Pinpoint the cell where the given text exists, returning its [x, y] midpoint coordinate. 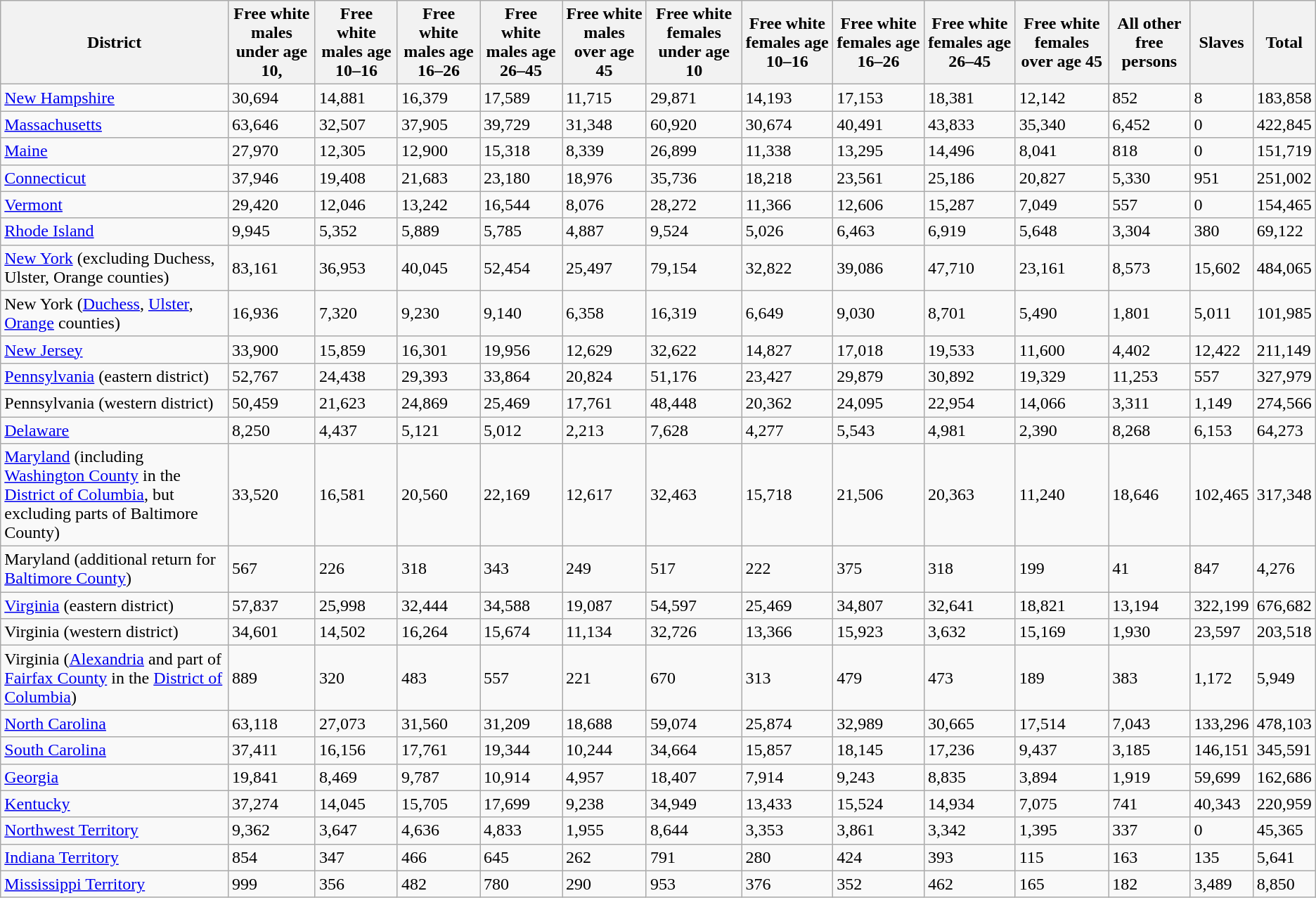
21,623 [356, 403]
10,914 [522, 777]
5,889 [439, 231]
14,934 [969, 804]
199 [1062, 570]
35,736 [694, 178]
343 [522, 570]
7,075 [1062, 804]
Free white females over age 45 [1062, 42]
7,320 [356, 314]
13,295 [879, 151]
All other free persons [1149, 42]
27,073 [356, 724]
41 [1149, 570]
4,437 [356, 430]
852 [1149, 98]
Virginia (eastern district) [115, 605]
645 [522, 857]
670 [694, 678]
18,145 [879, 750]
2,213 [605, 430]
27,970 [271, 151]
18,218 [787, 178]
8,644 [694, 830]
4,636 [439, 830]
47,710 [969, 267]
12,900 [439, 151]
17,514 [1062, 724]
133,296 [1222, 724]
16,301 [439, 349]
25,998 [356, 605]
203,518 [1284, 632]
478,103 [1284, 724]
Total [1284, 42]
14,827 [787, 349]
5,026 [787, 231]
15,287 [969, 205]
Slaves [1222, 42]
21,506 [879, 495]
280 [787, 857]
376 [787, 884]
59,074 [694, 724]
32,463 [694, 495]
16,156 [356, 750]
3,894 [1062, 777]
317,348 [1284, 495]
14,496 [969, 151]
Maryland (additional return for Baltimore County) [115, 570]
40,045 [439, 267]
21,683 [439, 178]
9,524 [694, 231]
3,647 [356, 830]
14,193 [787, 98]
7,043 [1149, 724]
356 [356, 884]
11,134 [605, 632]
23,161 [1062, 267]
14,502 [356, 632]
6,649 [787, 314]
28,272 [694, 205]
Mississippi Territory [115, 884]
9,238 [605, 804]
15,857 [787, 750]
11,600 [1062, 349]
101,985 [1284, 314]
20,824 [605, 376]
32,641 [969, 605]
5,121 [439, 430]
11,715 [605, 98]
Free white males age 16–26 [439, 42]
4,402 [1149, 349]
182 [1149, 884]
151,719 [1284, 151]
16,581 [356, 495]
383 [1149, 678]
741 [1149, 804]
60,920 [694, 124]
24,095 [879, 403]
14,066 [1062, 403]
20,827 [1062, 178]
19,344 [522, 750]
9,230 [439, 314]
791 [694, 857]
25,186 [969, 178]
37,274 [271, 804]
5,011 [1222, 314]
Free white males age 26–45 [522, 42]
8 [1222, 98]
23,597 [1222, 632]
45,365 [1284, 830]
16,544 [522, 205]
Kentucky [115, 804]
37,905 [439, 124]
466 [439, 857]
8,701 [969, 314]
19,408 [356, 178]
18,821 [1062, 605]
10,244 [605, 750]
North Carolina [115, 724]
5,490 [1062, 314]
1,801 [1149, 314]
12,142 [1062, 98]
59,699 [1222, 777]
818 [1149, 151]
135 [1222, 857]
290 [605, 884]
15,602 [1222, 267]
12,422 [1222, 349]
69,122 [1284, 231]
4,276 [1284, 570]
5,543 [879, 430]
64,273 [1284, 430]
32,989 [879, 724]
1,930 [1149, 632]
34,807 [879, 605]
347 [356, 857]
337 [1149, 830]
5,641 [1284, 857]
1,955 [605, 830]
31,560 [439, 724]
15,705 [439, 804]
8,835 [969, 777]
462 [969, 884]
Free white females age 10–16 [787, 42]
8,573 [1149, 267]
15,718 [787, 495]
165 [1062, 884]
163 [1149, 857]
6,153 [1222, 430]
345,591 [1284, 750]
847 [1222, 570]
3,342 [969, 830]
146,151 [1222, 750]
19,841 [271, 777]
32,622 [694, 349]
854 [271, 857]
8,076 [605, 205]
18,407 [694, 777]
951 [1222, 178]
20,560 [439, 495]
6,463 [879, 231]
251,002 [1284, 178]
37,946 [271, 178]
30,694 [271, 98]
Delaware [115, 430]
29,871 [694, 98]
1,919 [1149, 777]
4,981 [969, 430]
Free white females age 26–45 [969, 42]
7,914 [787, 777]
18,381 [969, 98]
17,018 [879, 349]
222 [787, 570]
Pennsylvania (western district) [115, 403]
6,452 [1149, 124]
20,363 [969, 495]
889 [271, 678]
313 [787, 678]
Virginia (Alexandria and part of Fairfax County in the District of Columbia) [115, 678]
3,304 [1149, 231]
12,046 [356, 205]
5,012 [522, 430]
3,489 [1222, 884]
189 [1062, 678]
4,887 [605, 231]
483 [439, 678]
New Hampshire [115, 98]
Vermont [115, 205]
12,617 [605, 495]
320 [356, 678]
9,140 [522, 314]
473 [969, 678]
34,949 [694, 804]
32,507 [356, 124]
12,305 [356, 151]
18,646 [1149, 495]
57,837 [271, 605]
4,833 [522, 830]
8,041 [1062, 151]
30,674 [787, 124]
40,343 [1222, 804]
15,674 [522, 632]
5,949 [1284, 678]
12,606 [879, 205]
183,858 [1284, 98]
Free white males age 10–16 [356, 42]
34,588 [522, 605]
29,420 [271, 205]
Connecticut [115, 178]
16,264 [439, 632]
1,149 [1222, 403]
37,411 [271, 750]
479 [879, 678]
30,665 [969, 724]
Free white males over age 45 [605, 42]
15,859 [356, 349]
9,945 [271, 231]
3,632 [969, 632]
50,459 [271, 403]
35,340 [1062, 124]
Maine [115, 151]
15,923 [879, 632]
9,243 [879, 777]
3,311 [1149, 403]
220,959 [1284, 804]
32,822 [787, 267]
8,250 [271, 430]
352 [879, 884]
20,362 [787, 403]
16,936 [271, 314]
9,787 [439, 777]
13,194 [1149, 605]
Free white females age 16–26 [879, 42]
3,861 [879, 830]
District [115, 42]
1,395 [1062, 830]
32,444 [439, 605]
4,277 [787, 430]
Georgia [115, 777]
8,339 [605, 151]
33,900 [271, 349]
5,648 [1062, 231]
15,318 [522, 151]
11,338 [787, 151]
8,268 [1149, 430]
17,699 [522, 804]
115 [1062, 857]
31,348 [605, 124]
567 [271, 570]
2,390 [1062, 430]
30,892 [969, 376]
19,533 [969, 349]
24,869 [439, 403]
422,845 [1284, 124]
17,153 [879, 98]
9,437 [1062, 750]
11,253 [1149, 376]
79,154 [694, 267]
63,118 [271, 724]
5,785 [522, 231]
33,864 [522, 376]
3,185 [1149, 750]
14,881 [356, 98]
52,767 [271, 376]
New Jersey [115, 349]
482 [439, 884]
211,149 [1284, 349]
162,686 [1284, 777]
16,319 [694, 314]
19,087 [605, 605]
322,199 [1222, 605]
Northwest Territory [115, 830]
39,086 [879, 267]
New York (excluding Duchess, Ulster, Orange counties) [115, 267]
24,438 [356, 376]
22,169 [522, 495]
13,366 [787, 632]
424 [879, 857]
22,954 [969, 403]
999 [271, 884]
52,454 [522, 267]
380 [1222, 231]
16,379 [439, 98]
31,209 [522, 724]
Rhode Island [115, 231]
154,465 [1284, 205]
Pennsylvania (eastern district) [115, 376]
63,646 [271, 124]
25,497 [605, 267]
29,879 [879, 376]
48,448 [694, 403]
51,176 [694, 376]
43,833 [969, 124]
274,566 [1284, 403]
7,049 [1062, 205]
9,030 [879, 314]
6,358 [605, 314]
23,561 [879, 178]
953 [694, 884]
3,353 [787, 830]
South Carolina [115, 750]
18,976 [605, 178]
Virginia (western district) [115, 632]
36,953 [356, 267]
8,469 [356, 777]
23,427 [787, 376]
32,726 [694, 632]
5,330 [1149, 178]
17,589 [522, 98]
15,169 [1062, 632]
11,240 [1062, 495]
23,180 [522, 178]
40,491 [879, 124]
17,236 [969, 750]
13,433 [787, 804]
393 [969, 857]
Massachusetts [115, 124]
29,393 [439, 376]
484,065 [1284, 267]
39,729 [522, 124]
5,352 [356, 231]
13,242 [439, 205]
12,629 [605, 349]
102,465 [1222, 495]
676,682 [1284, 605]
25,874 [787, 724]
15,524 [879, 804]
Maryland (including Washington County in the District of Columbia, but excluding parts of Baltimore County) [115, 495]
4,957 [605, 777]
249 [605, 570]
221 [605, 678]
7,628 [694, 430]
19,329 [1062, 376]
New York (Duchess, Ulster, Orange counties) [115, 314]
33,520 [271, 495]
262 [605, 857]
226 [356, 570]
Free white males under age 10, [271, 42]
780 [522, 884]
14,045 [356, 804]
375 [879, 570]
11,366 [787, 205]
517 [694, 570]
8,850 [1284, 884]
34,601 [271, 632]
83,161 [271, 267]
26,899 [694, 151]
54,597 [694, 605]
1,172 [1222, 678]
6,919 [969, 231]
18,688 [605, 724]
327,979 [1284, 376]
Indiana Territory [115, 857]
34,664 [694, 750]
9,362 [271, 830]
19,956 [522, 349]
Free white females under age 10 [694, 42]
